Search for the cell housing the specified text and yield its (x, y) center coordinate. 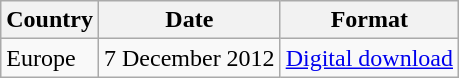
Country (50, 20)
Date (189, 20)
Format (369, 20)
Digital download (369, 58)
Europe (50, 58)
7 December 2012 (189, 58)
